Locate the cell with the specified text and output its (X, Y) center coordinate. 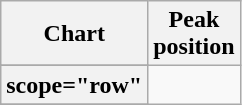
Peakposition (194, 34)
Chart (74, 34)
scope="row" (74, 85)
